Provide the (X, Y) coordinate of the cell's center where the given text is located.  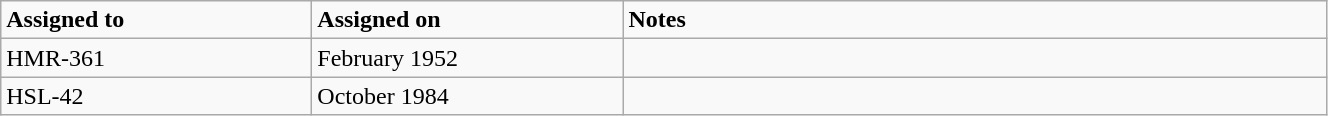
HSL-42 (156, 96)
Assigned to (156, 20)
Assigned on (468, 20)
October 1984 (468, 96)
Notes (975, 20)
HMR-361 (156, 58)
February 1952 (468, 58)
